Capture the cell that displays the provided text and extract its (x, y) central coordinate. 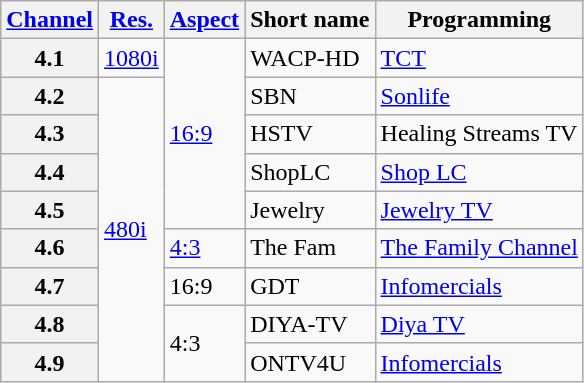
TCT (479, 58)
4.9 (50, 362)
1080i (132, 58)
Channel (50, 20)
DIYA-TV (310, 324)
4.5 (50, 210)
SBN (310, 96)
Jewelry (310, 210)
ShopLC (310, 172)
Programming (479, 20)
Sonlife (479, 96)
4.8 (50, 324)
4.6 (50, 248)
4.2 (50, 96)
Diya TV (479, 324)
4.1 (50, 58)
Healing Streams TV (479, 134)
4.4 (50, 172)
4.3 (50, 134)
480i (132, 229)
Shop LC (479, 172)
The Fam (310, 248)
HSTV (310, 134)
4.7 (50, 286)
Res. (132, 20)
The Family Channel (479, 248)
WACP-HD (310, 58)
ONTV4U (310, 362)
Aspect (204, 20)
GDT (310, 286)
Jewelry TV (479, 210)
Short name (310, 20)
